Return the [x, y] coordinate for the center point of the cell that contains the specified text.  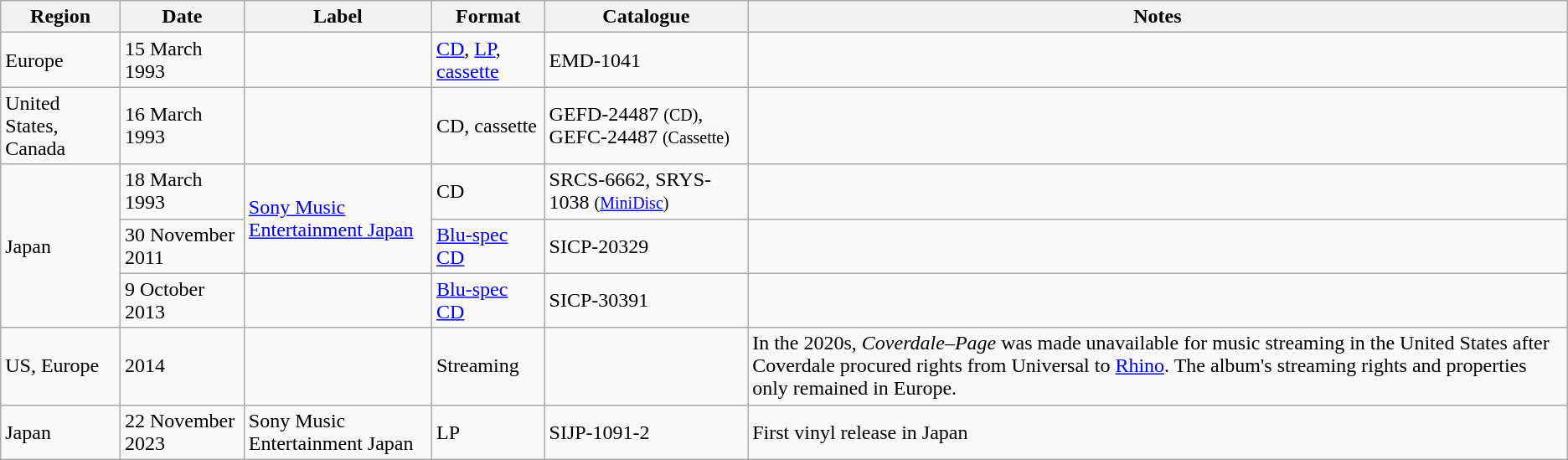
CD, LP, cassette [487, 60]
15 March 1993 [182, 60]
United States, Canada [60, 126]
Label [338, 17]
SRCS-6662, SRYS-1038 (MiniDisc) [647, 191]
US, Europe [60, 366]
LP [487, 432]
30 November 2011 [182, 246]
Streaming [487, 366]
Region [60, 17]
CD [487, 191]
SIJP-1091-2 [647, 432]
Notes [1158, 17]
SICP-30391 [647, 300]
Date [182, 17]
EMD-1041 [647, 60]
GEFD-24487 (CD), GEFC-24487 (Cassette) [647, 126]
Catalogue [647, 17]
CD, cassette [487, 126]
SICP-20329 [647, 246]
2014 [182, 366]
18 March 1993 [182, 191]
9 October 2013 [182, 300]
First vinyl release in Japan [1158, 432]
Europe [60, 60]
Format [487, 17]
16 March 1993 [182, 126]
22 November 2023 [182, 432]
